Return the [x, y] coordinate for the center point of the cell that contains the specified text.  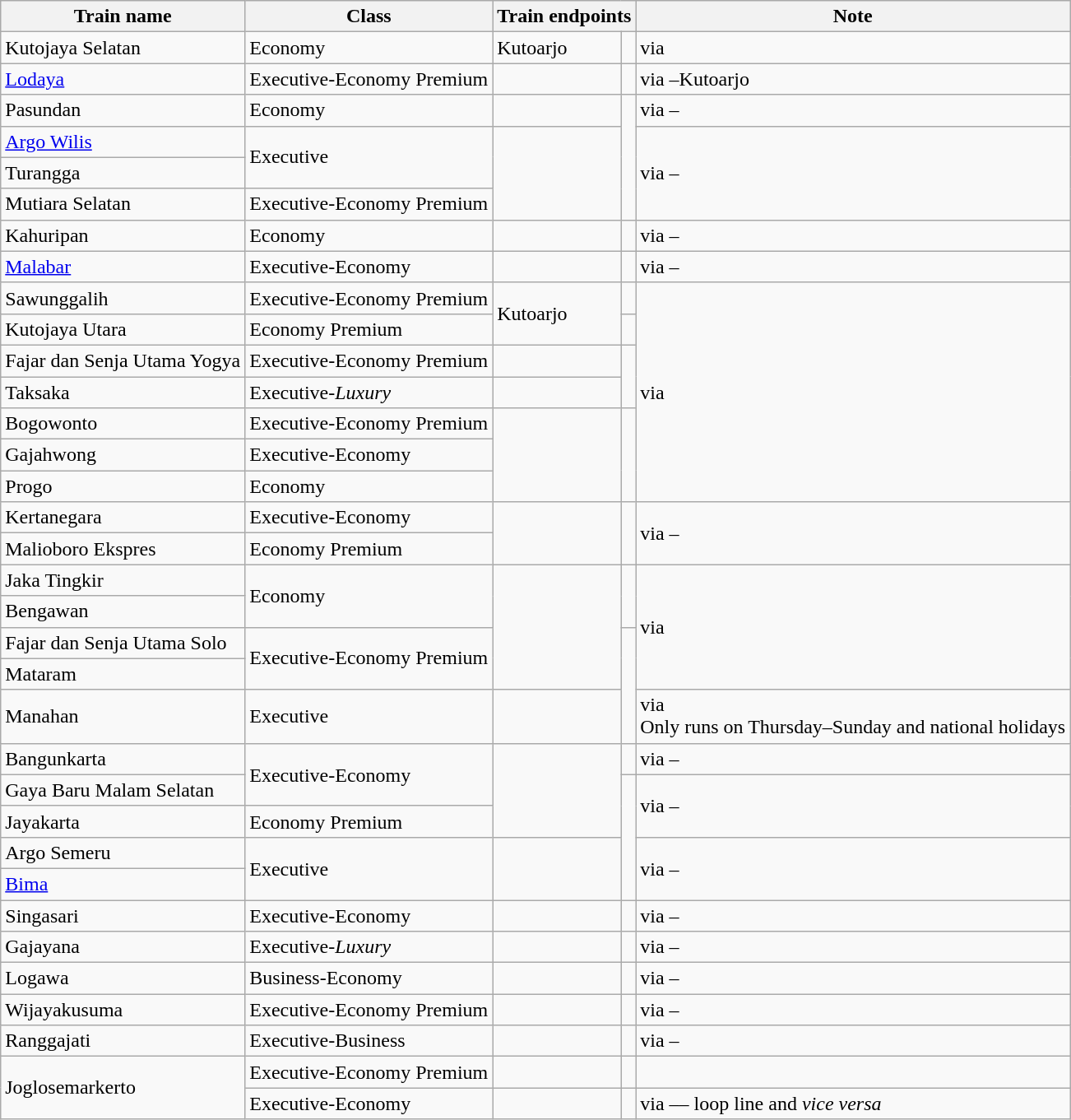
Kutojaya Utara [123, 329]
Argo Wilis [123, 142]
Fajar dan Senja Utama Yogya [123, 360]
via –Kutoarjo [853, 79]
Jayakarta [123, 821]
Sawunggalih [123, 298]
Progo [123, 486]
Lodaya [123, 79]
Wijayakusuma [123, 1010]
Executive-Business [369, 1041]
Taksaka [123, 393]
Bima [123, 884]
Gajayana [123, 947]
Manahan [123, 716]
Bogowonto [123, 424]
Gaya Baru Malam Selatan [123, 790]
Malabar [123, 267]
Mataram [123, 674]
via –– loop line and vice versa [853, 1104]
Note [853, 16]
Mutiara Selatan [123, 204]
Class [369, 16]
Singasari [123, 916]
Jaka Tingkir [123, 580]
Logawa [123, 978]
Gajahwong [123, 455]
Malioboro Ekspres [123, 549]
Bangunkarta [123, 759]
Fajar dan Senja Utama Solo [123, 643]
Kertanegara [123, 518]
via Only runs on Thursday–Sunday and national holidays [853, 716]
Pasundan [123, 110]
Ranggajati [123, 1041]
Turangga [123, 173]
Joglosemarkerto [123, 1088]
Kutojaya Selatan [123, 48]
Argo Semeru [123, 853]
Bengawan [123, 611]
Business-Economy [369, 978]
Train endpoints [564, 16]
Kahuripan [123, 235]
Train name [123, 16]
